Find where the given text appears and provide that cell's center as [x, y] coordinate. 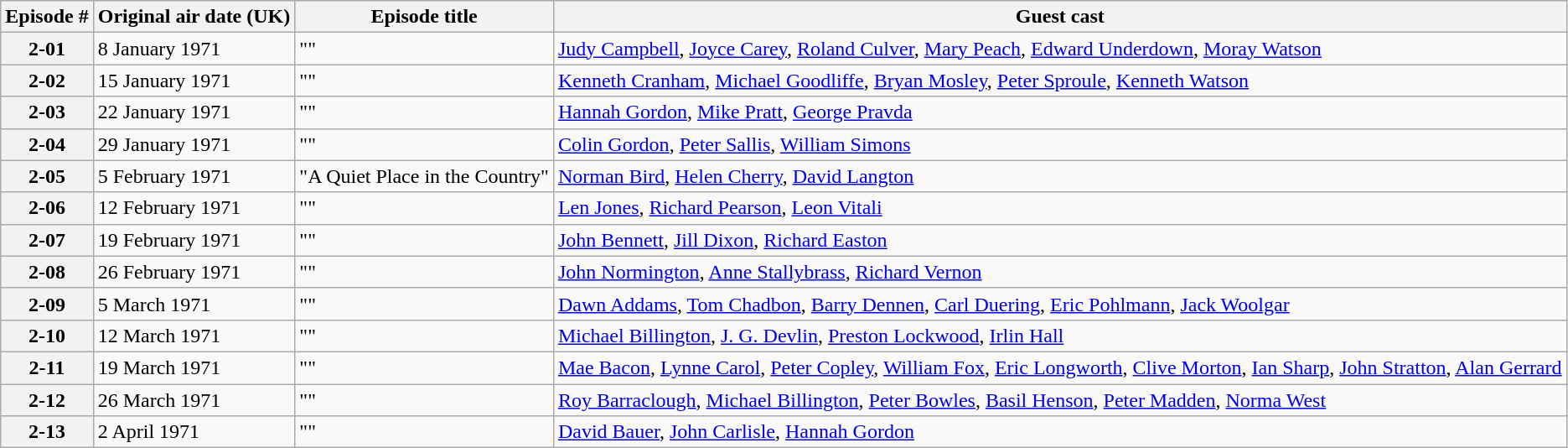
Colin Gordon, Peter Sallis, William Simons [1059, 144]
19 February 1971 [194, 240]
26 March 1971 [194, 400]
2 April 1971 [194, 432]
2-05 [47, 176]
Michael Billington, J. G. Devlin, Preston Lockwood, Irlin Hall [1059, 336]
2-06 [47, 208]
2-02 [47, 81]
2-08 [47, 272]
John Normington, Anne Stallybrass, Richard Vernon [1059, 272]
Episode # [47, 17]
8 January 1971 [194, 49]
Original air date (UK) [194, 17]
Hannah Gordon, Mike Pratt, George Pravda [1059, 112]
2-01 [47, 49]
2-04 [47, 144]
2-11 [47, 367]
2-12 [47, 400]
"A Quiet Place in the Country" [424, 176]
2-09 [47, 304]
22 January 1971 [194, 112]
29 January 1971 [194, 144]
Episode title [424, 17]
Dawn Addams, Tom Chadbon, Barry Dennen, Carl Duering, Eric Pohlmann, Jack Woolgar [1059, 304]
2-10 [47, 336]
5 March 1971 [194, 304]
5 February 1971 [194, 176]
2-13 [47, 432]
John Bennett, Jill Dixon, Richard Easton [1059, 240]
David Bauer, John Carlisle, Hannah Gordon [1059, 432]
26 February 1971 [194, 272]
Judy Campbell, Joyce Carey, Roland Culver, Mary Peach, Edward Underdown, Moray Watson [1059, 49]
2-07 [47, 240]
15 January 1971 [194, 81]
Kenneth Cranham, Michael Goodliffe, Bryan Mosley, Peter Sproule, Kenneth Watson [1059, 81]
Mae Bacon, Lynne Carol, Peter Copley, William Fox, Eric Longworth, Clive Morton, Ian Sharp, John Stratton, Alan Gerrard [1059, 367]
19 March 1971 [194, 367]
Len Jones, Richard Pearson, Leon Vitali [1059, 208]
2-03 [47, 112]
Roy Barraclough, Michael Billington, Peter Bowles, Basil Henson, Peter Madden, Norma West [1059, 400]
Norman Bird, Helen Cherry, David Langton [1059, 176]
12 March 1971 [194, 336]
Guest cast [1059, 17]
12 February 1971 [194, 208]
